Return [X, Y] of the center of cell containing provided text 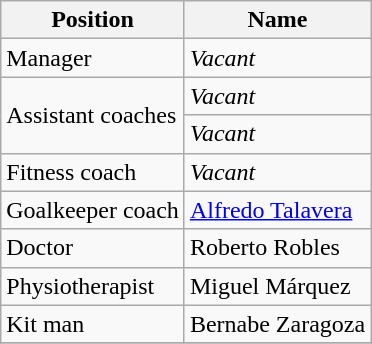
Doctor [93, 248]
Kit man [93, 324]
Bernabe Zaragoza [277, 324]
Manager [93, 58]
Position [93, 20]
Fitness coach [93, 172]
Name [277, 20]
Assistant coaches [93, 115]
Roberto Robles [277, 248]
Alfredo Talavera [277, 210]
Goalkeeper coach [93, 210]
Miguel Márquez [277, 286]
Physiotherapist [93, 286]
